Output the [x, y] coordinate of the center of the cell containing the given text.  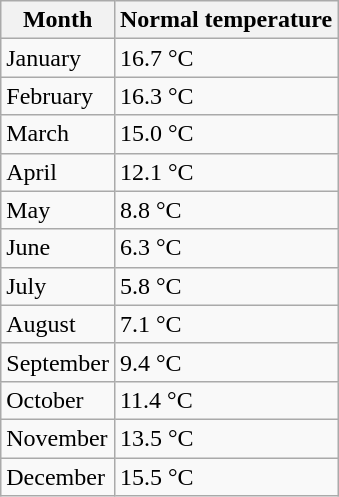
July [58, 286]
16.7 °C [226, 58]
February [58, 96]
16.3 °C [226, 96]
December [58, 477]
13.5 °C [226, 438]
6.3 °C [226, 248]
Normal temperature [226, 20]
8.8 °C [226, 210]
Month [58, 20]
October [58, 400]
August [58, 324]
April [58, 172]
June [58, 248]
15.5 °C [226, 477]
5.8 °C [226, 286]
November [58, 438]
11.4 °C [226, 400]
May [58, 210]
March [58, 134]
September [58, 362]
January [58, 58]
9.4 °C [226, 362]
15.0 °C [226, 134]
7.1 °C [226, 324]
12.1 °C [226, 172]
